Detect which cell encompasses the target text, then output its (x, y) center coordinate. 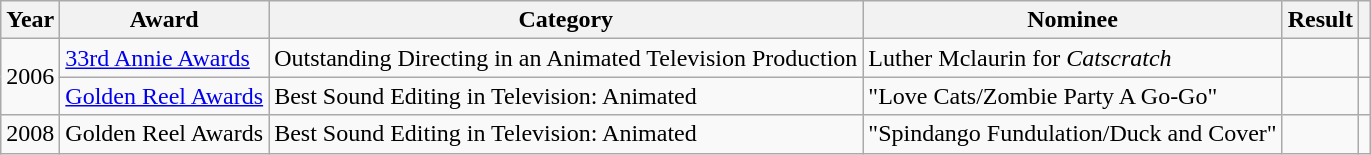
Result (1320, 20)
Year (30, 20)
2006 (30, 77)
Luther Mclaurin for Catscratch (1072, 58)
"Spindango Fundulation/Duck and Cover" (1072, 134)
"Love Cats/Zombie Party A Go-Go" (1072, 96)
33rd Annie Awards (164, 58)
Nominee (1072, 20)
Award (164, 20)
Category (566, 20)
2008 (30, 134)
Outstanding Directing in an Animated Television Production (566, 58)
